Output the (X, Y) coordinate of the center of the cell containing the given text.  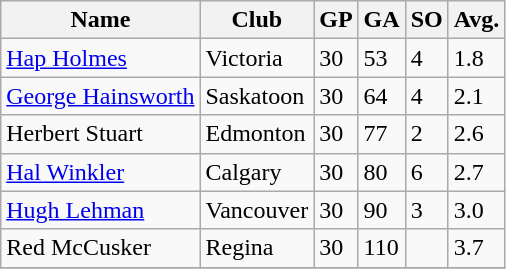
3.7 (476, 248)
GA (382, 20)
64 (382, 96)
Regina (257, 248)
George Hainsworth (100, 96)
2.1 (476, 96)
SO (426, 20)
Victoria (257, 58)
Red McCusker (100, 248)
Edmonton (257, 134)
90 (382, 210)
6 (426, 172)
Saskatoon (257, 96)
Hugh Lehman (100, 210)
3 (426, 210)
Vancouver (257, 210)
Avg. (476, 20)
Hap Holmes (100, 58)
2.7 (476, 172)
2 (426, 134)
Herbert Stuart (100, 134)
80 (382, 172)
2.6 (476, 134)
1.8 (476, 58)
Hal Winkler (100, 172)
GP (336, 20)
Name (100, 20)
Club (257, 20)
110 (382, 248)
Calgary (257, 172)
77 (382, 134)
3.0 (476, 210)
53 (382, 58)
